Detect which cell encompasses the target text, then output its (X, Y) center coordinate. 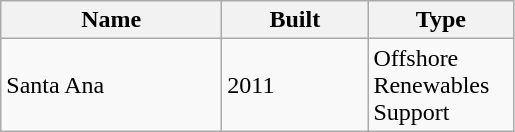
Type (441, 20)
Name (112, 20)
Offshore Renewables Support (441, 85)
2011 (295, 85)
Santa Ana (112, 85)
Built (295, 20)
